Locate the cell with the specified text and output its [X, Y] center coordinate. 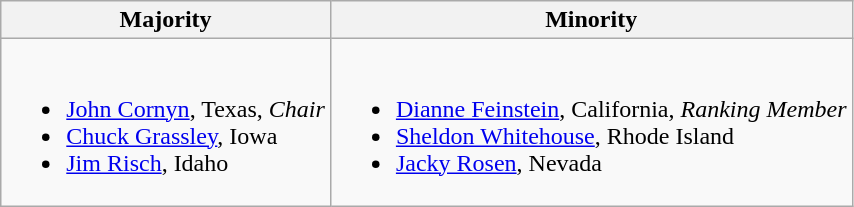
John Cornyn, Texas, ChairChuck Grassley, IowaJim Risch, Idaho [166, 122]
Minority [591, 20]
Majority [166, 20]
Dianne Feinstein, California, Ranking MemberSheldon Whitehouse, Rhode IslandJacky Rosen, Nevada [591, 122]
